Find where the given text appears and provide that cell's center as [X, Y] coordinate. 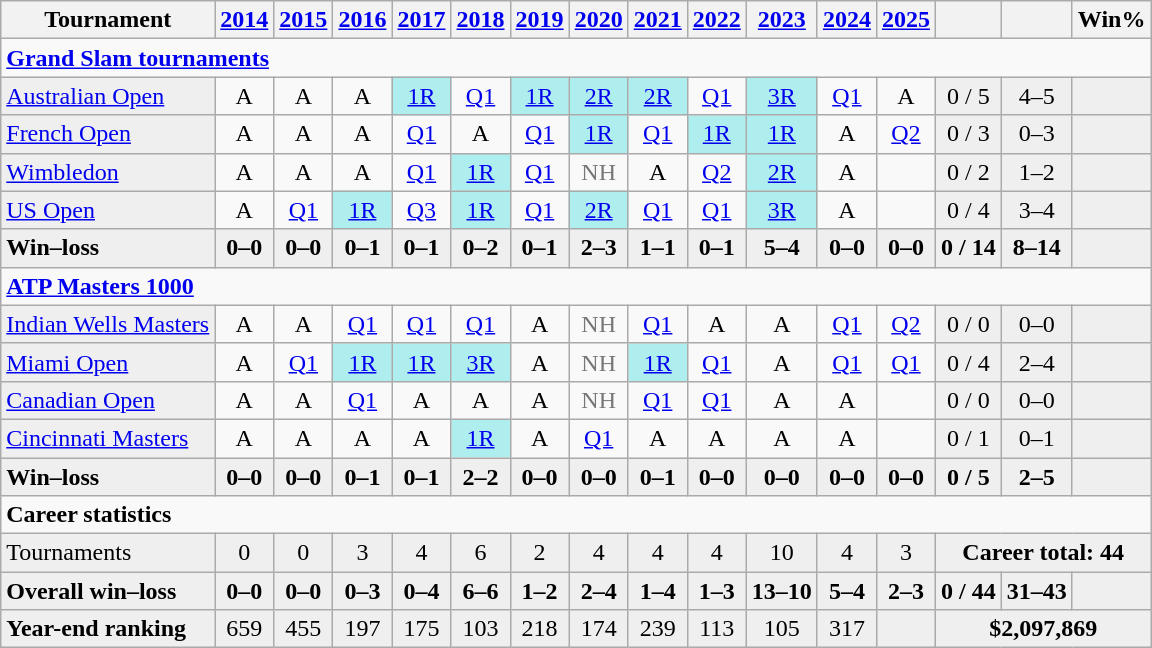
197 [362, 629]
218 [540, 629]
Career statistics [576, 515]
Q3 [422, 210]
174 [598, 629]
6 [480, 553]
4–5 [1036, 96]
2024 [846, 20]
2021 [658, 20]
Tournament [108, 20]
0 / 44 [968, 591]
2014 [244, 20]
Career total: 44 [1042, 553]
317 [846, 629]
175 [422, 629]
Year-end ranking [108, 629]
0 / 2 [968, 172]
0–4 [422, 591]
2023 [782, 20]
ATP Masters 1000 [576, 286]
2–2 [480, 477]
Grand Slam tournaments [576, 58]
Wimbledon [108, 172]
Miami Open [108, 362]
2019 [540, 20]
659 [244, 629]
French Open [108, 134]
10 [782, 553]
$2,097,869 [1042, 629]
2022 [716, 20]
31–43 [1036, 591]
2025 [906, 20]
113 [716, 629]
Win% [1112, 20]
6–6 [480, 591]
US Open [108, 210]
1–1 [658, 248]
1–4 [658, 591]
1–3 [716, 591]
103 [480, 629]
239 [658, 629]
0–2 [480, 248]
2 [540, 553]
13–10 [782, 591]
2016 [362, 20]
Tournaments [108, 553]
2018 [480, 20]
0 / 1 [968, 438]
0 / 3 [968, 134]
2017 [422, 20]
Australian Open [108, 96]
8–14 [1036, 248]
3–4 [1036, 210]
Canadian Open [108, 400]
2015 [304, 20]
455 [304, 629]
Overall win–loss [108, 591]
2–5 [1036, 477]
2020 [598, 20]
Cincinnati Masters [108, 438]
0 / 14 [968, 248]
105 [782, 629]
Indian Wells Masters [108, 324]
